Detect which cell encompasses the target text, then output its [X, Y] center coordinate. 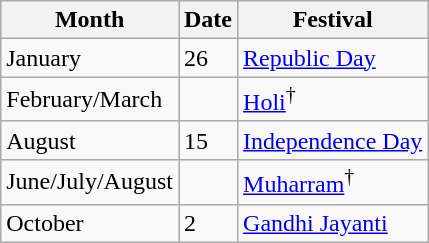
Month [90, 20]
August [90, 140]
15 [208, 140]
Independence Day [333, 140]
June/July/August [90, 182]
2 [208, 223]
Republic Day [333, 58]
October [90, 223]
26 [208, 58]
Holi† [333, 100]
Gandhi Jayanti [333, 223]
Festival [333, 20]
January [90, 58]
February/March [90, 100]
Date [208, 20]
Muharram† [333, 182]
